Detect which cell encompasses the target text, then output its [X, Y] center coordinate. 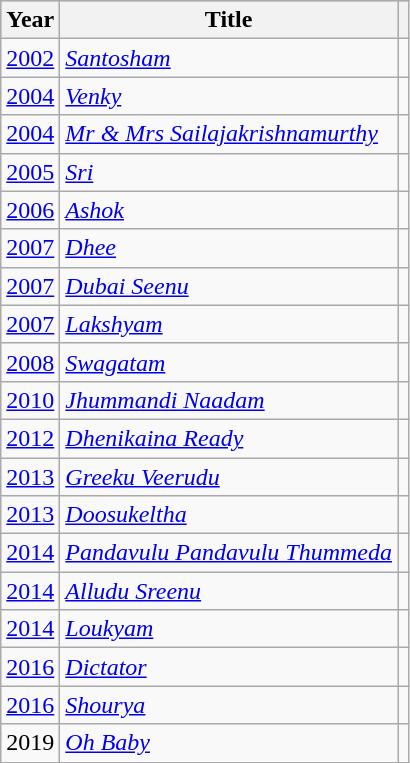
2012 [30, 438]
Greeku Veerudu [229, 477]
Mr & Mrs Sailajakrishnamurthy [229, 134]
2006 [30, 210]
Santosham [229, 58]
2019 [30, 743]
2010 [30, 400]
2005 [30, 172]
Title [229, 20]
Jhummandi Naadam [229, 400]
2002 [30, 58]
Shourya [229, 705]
Dubai Seenu [229, 286]
Dictator [229, 667]
Dhee [229, 248]
Swagatam [229, 362]
Year [30, 20]
Loukyam [229, 629]
2008 [30, 362]
Sri [229, 172]
Ashok [229, 210]
Pandavulu Pandavulu Thummeda [229, 553]
Venky [229, 96]
Alludu Sreenu [229, 591]
Dhenikaina Ready [229, 438]
Doosukeltha [229, 515]
Lakshyam [229, 324]
Oh Baby [229, 743]
